Detect which cell encompasses the target text, then output its (X, Y) center coordinate. 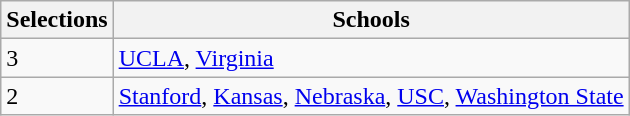
2 (57, 96)
Schools (371, 20)
3 (57, 58)
UCLA, Virginia (371, 58)
Selections (57, 20)
Stanford, Kansas, Nebraska, USC, Washington State (371, 96)
